Pinpoint the cell where the given text exists, returning its [X, Y] midpoint coordinate. 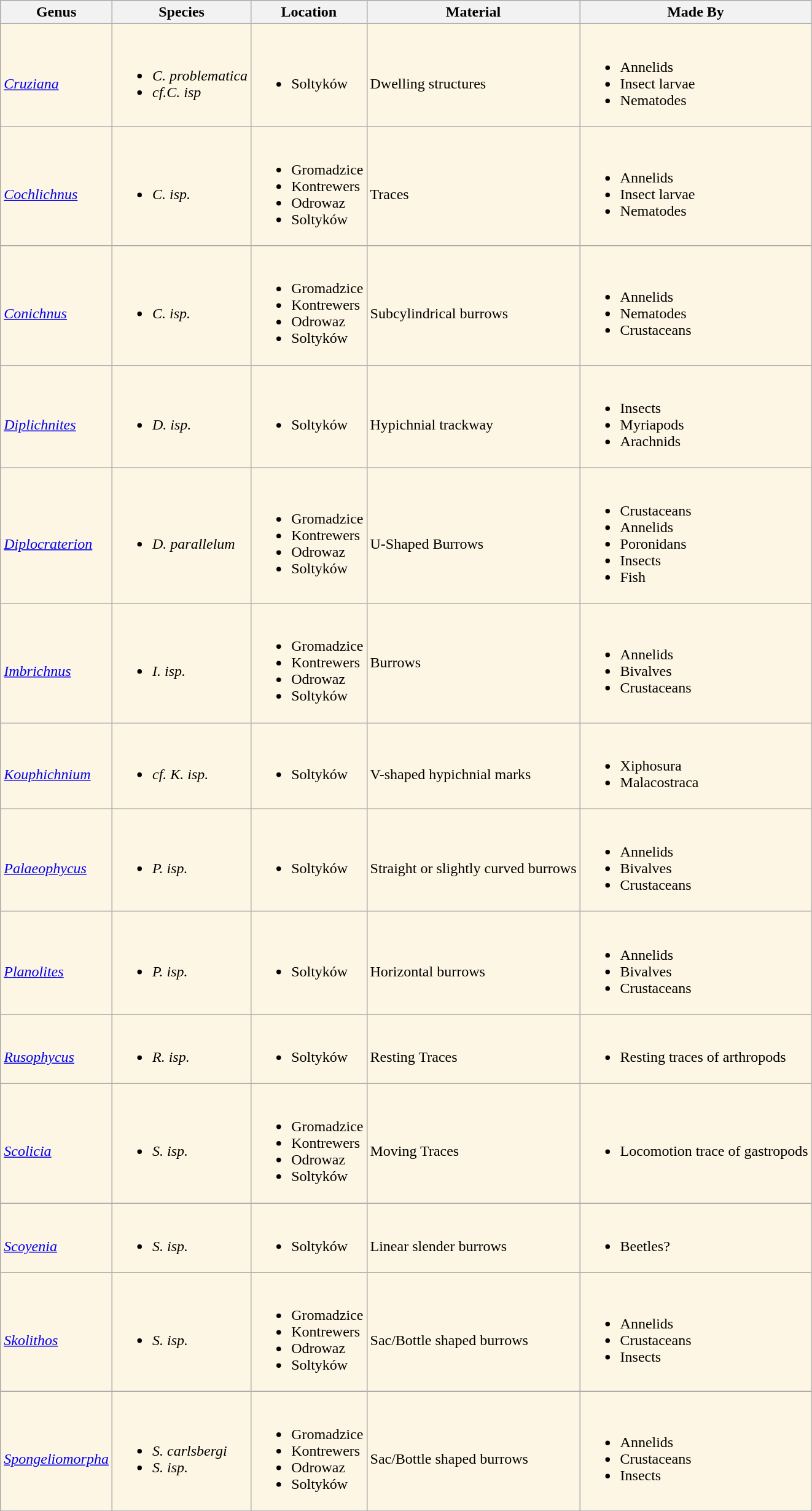
R. isp. [181, 1048]
Made By [695, 12]
Moving Traces [473, 1143]
Diplocraterion [57, 536]
D. parallelum [181, 536]
cf. K. isp. [181, 766]
U-Shaped Burrows [473, 536]
Linear slender burrows [473, 1238]
Burrows [473, 663]
Palaeophycus [57, 860]
AnnelidsNematodesCrustaceans [695, 305]
Resting Traces [473, 1048]
Diplichnites [57, 417]
Traces [473, 186]
Imbrichnus [57, 663]
C. problematicacf.C. isp [181, 75]
Spongeliomorpha [57, 1451]
Species [181, 12]
I. isp. [181, 663]
Kouphichnium [57, 766]
Locomotion trace of gastropods [695, 1143]
Dwelling structures [473, 75]
Resting traces of arthropods [695, 1048]
XiphosuraMalacostraca [695, 766]
Scolicia [57, 1143]
Rusophycus [57, 1048]
Material [473, 12]
Subcylindrical burrows [473, 305]
Genus [57, 12]
V-shaped hypichnial marks [473, 766]
Scoyenia [57, 1238]
Beetles? [695, 1238]
Horizontal burrows [473, 962]
Skolithos [57, 1332]
Conichnus [57, 305]
InsectsMyriapodsArachnids [695, 417]
Cruziana [57, 75]
D. isp. [181, 417]
CrustaceansAnnelidsPoronidansInsectsFish [695, 536]
Hypichnial trackway [473, 417]
Cochlichnus [57, 186]
Planolites [57, 962]
S. carlsbergiS. isp. [181, 1451]
Straight or slightly curved burrows [473, 860]
Location [309, 12]
